Pinpoint the cell where the given text exists, returning its [x, y] midpoint coordinate. 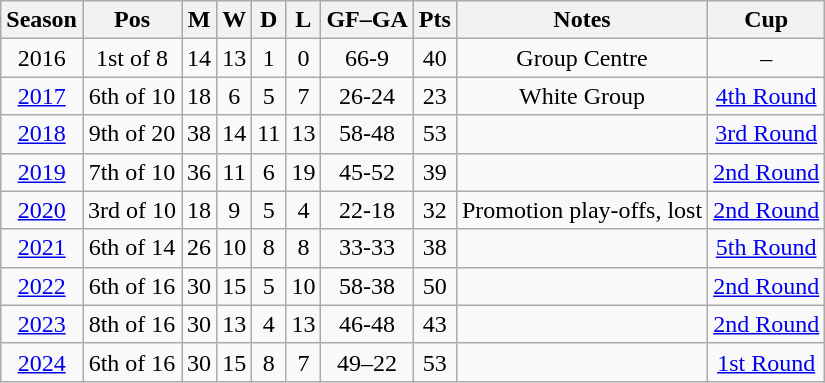
2022 [42, 286]
36 [200, 172]
32 [434, 210]
7th of 10 [132, 172]
Promotion play-offs, lost [582, 210]
Notes [582, 20]
9 [234, 210]
4th Round [766, 96]
2019 [42, 172]
26 [200, 248]
2018 [42, 134]
50 [434, 286]
White Group [582, 96]
3rd of 10 [132, 210]
8th of 16 [132, 324]
1st Round [766, 362]
Pos [132, 20]
46-48 [367, 324]
L [304, 20]
2023 [42, 324]
6th of 10 [132, 96]
9th of 20 [132, 134]
D [269, 20]
58-48 [367, 134]
2024 [42, 362]
1st of 8 [132, 58]
2017 [42, 96]
43 [434, 324]
2020 [42, 210]
2021 [42, 248]
5th Round [766, 248]
45-52 [367, 172]
Pts [434, 20]
58-38 [367, 286]
M [200, 20]
1 [269, 58]
39 [434, 172]
66-9 [367, 58]
22-18 [367, 210]
W [234, 20]
33-33 [367, 248]
23 [434, 96]
40 [434, 58]
49–22 [367, 362]
6th of 14 [132, 248]
Group Centre [582, 58]
19 [304, 172]
0 [304, 58]
2016 [42, 58]
– [766, 58]
3rd Round [766, 134]
Cup [766, 20]
GF–GA [367, 20]
26-24 [367, 96]
Season [42, 20]
